Extract the (x, y) coordinate from the center of the cell holding the provided text.  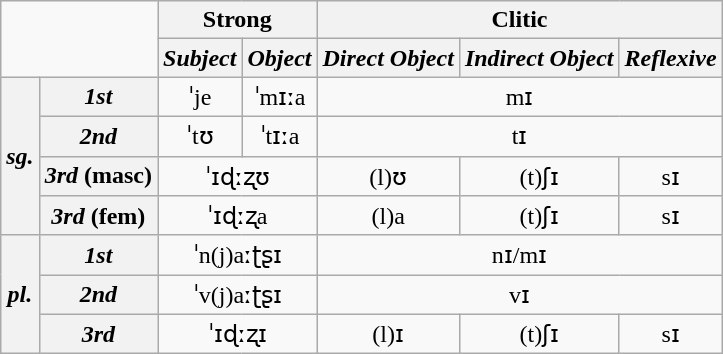
Indirect Object (539, 58)
Subject (200, 58)
ˈtɪːa (280, 136)
ˈmɪːa (280, 97)
(l)ɪ (388, 334)
tɪ (520, 136)
mɪ (520, 97)
ˈv(j)aːʈʂɪ (238, 295)
vɪ (520, 295)
Strong (238, 20)
(l)ʊ (388, 176)
ˈɪɖːʐʊ (238, 176)
Reflexive (670, 58)
pl. (20, 294)
ˈje (200, 97)
3rd (98, 334)
3rd (masc) (98, 176)
ˈtʊ (200, 136)
sg. (20, 156)
nɪ/mɪ (520, 255)
Object (280, 58)
ˈɪɖːʐɪ (238, 334)
ˈɪɖːʐa (238, 216)
ˈn(j)aːʈʂɪ (238, 255)
Direct Object (388, 58)
3rd (fem) (98, 216)
Clitic (520, 20)
(l)a (388, 216)
